Extract the (x, y) coordinate from the center of the cell holding the provided text.  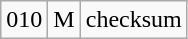
M (64, 20)
checksum (134, 20)
010 (24, 20)
